Extract the [X, Y] coordinate from the center of the cell holding the provided text.  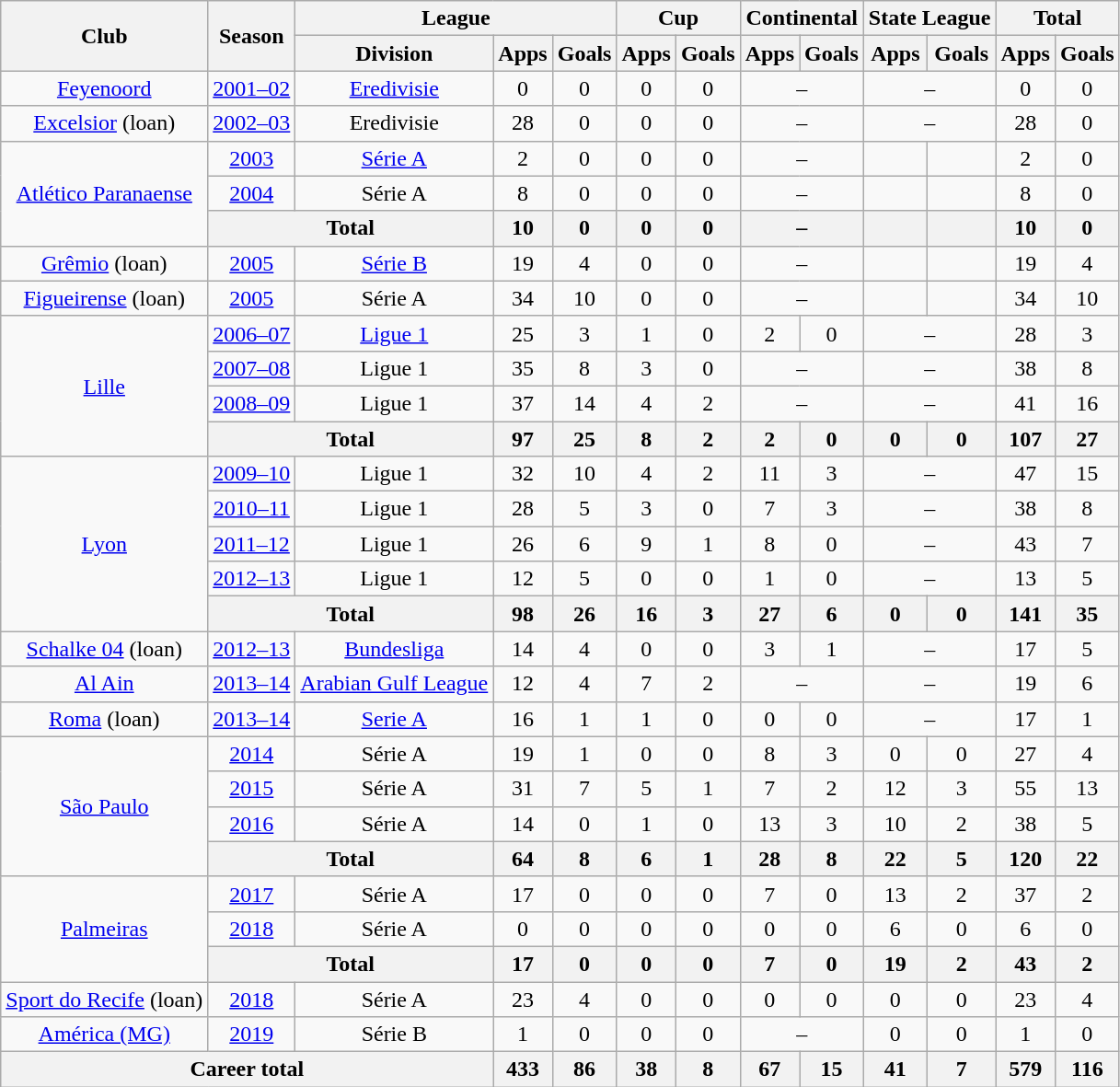
9 [646, 544]
31 [523, 789]
Schalke 04 (loan) [105, 649]
Excelsior (loan) [105, 123]
64 [523, 859]
2003 [252, 158]
47 [1025, 474]
Division [394, 53]
2017 [252, 894]
Palmeiras [105, 929]
579 [1025, 1070]
86 [584, 1070]
32 [523, 474]
2009–10 [252, 474]
São Paulo [105, 806]
107 [1025, 439]
League [456, 18]
Figueirense (loan) [105, 298]
2002–03 [252, 123]
2011–12 [252, 544]
11 [769, 474]
2008–09 [252, 403]
Club [105, 36]
América (MG) [105, 1035]
2015 [252, 789]
97 [523, 439]
Season [252, 36]
116 [1087, 1070]
2019 [252, 1035]
120 [1025, 859]
Continental [802, 18]
2006–07 [252, 333]
Atlético Paranaense [105, 193]
Serie A [394, 719]
Bundesliga [394, 649]
98 [523, 614]
Feyenoord [105, 88]
2001–02 [252, 88]
2014 [252, 754]
67 [769, 1070]
Roma (loan) [105, 719]
Lyon [105, 544]
2004 [252, 193]
State League [929, 18]
2007–08 [252, 368]
Arabian Gulf League [394, 684]
Career total [247, 1070]
Lille [105, 386]
Cup [678, 18]
433 [523, 1070]
2016 [252, 824]
2010–11 [252, 509]
Sport do Recife (loan) [105, 999]
55 [1025, 789]
141 [1025, 614]
Grêmio (loan) [105, 263]
Al Ain [105, 684]
